Search for the cell housing the specified text and yield its [x, y] center coordinate. 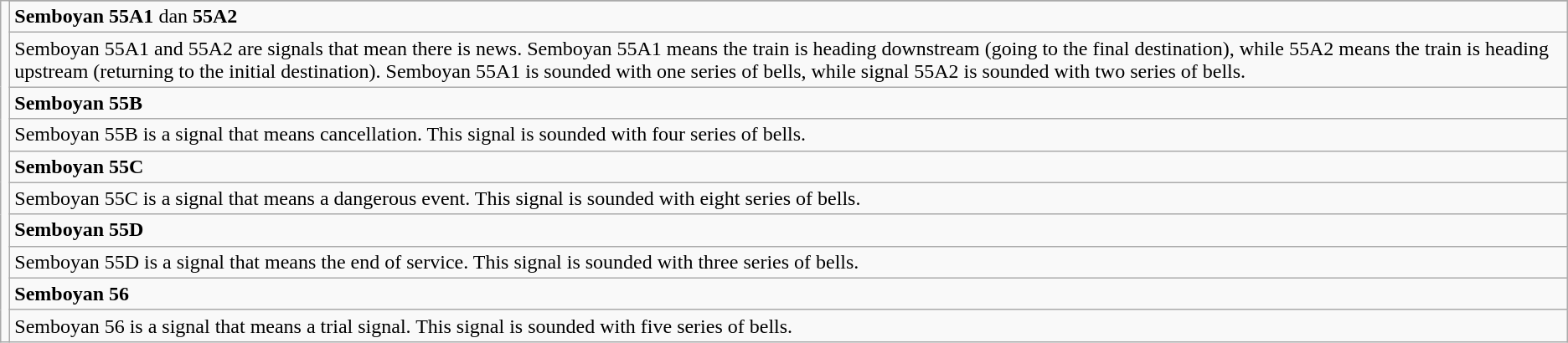
Semboyan 55A1 dan 55A2 [789, 17]
Semboyan 55C is a signal that means a dangerous event. This signal is sounded with eight series of bells. [789, 198]
Semboyan 56 is a signal that means a trial signal. This signal is sounded with five series of bells. [789, 325]
Semboyan 55C [789, 166]
Semboyan 55D is a signal that means the end of service. This signal is sounded with three series of bells. [789, 262]
Semboyan 55D [789, 230]
Semboyan 56 [789, 294]
Semboyan 55B is a signal that means cancellation. This signal is sounded with four series of bells. [789, 135]
Semboyan 55B [789, 103]
